From the cell containing the given text, extract its center point as (X, Y) coordinate. 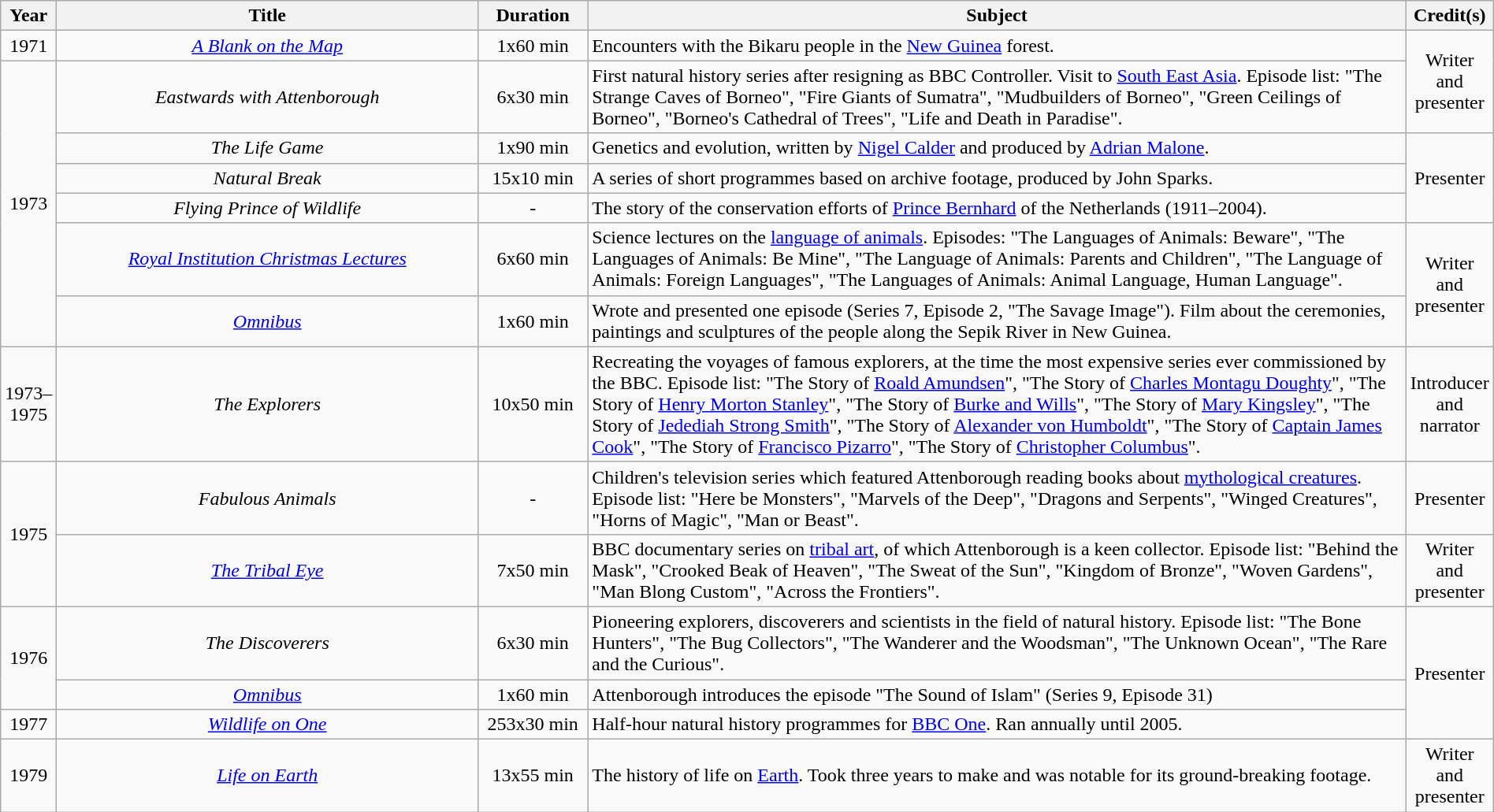
13x55 min (533, 776)
Year (28, 16)
Introducer and narrator (1450, 404)
The history of life on Earth. Took three years to make and was notable for its ground-breaking footage. (997, 776)
Eastwards with Attenborough (268, 97)
Subject (997, 16)
Wildlife on One (268, 725)
Genetics and evolution, written by Nigel Calder and produced by Adrian Malone. (997, 148)
Fabulous Animals (268, 498)
The Tribal Eye (268, 570)
Natural Break (268, 178)
Duration (533, 16)
1973 (28, 203)
The Life Game (268, 148)
Credit(s) (1450, 16)
Half-hour natural history programmes for BBC One. Ran annually until 2005. (997, 725)
15x10 min (533, 178)
Life on Earth (268, 776)
253x30 min (533, 725)
The Discoverers (268, 643)
1976 (28, 658)
Royal Institution Christmas Lectures (268, 259)
The story of the conservation efforts of Prince Bernhard of the Netherlands (1911–2004). (997, 208)
Title (268, 16)
Flying Prince of Wildlife (268, 208)
Attenborough introduces the episode "The Sound of Islam" (Series 9, Episode 31) (997, 694)
A series of short programmes based on archive footage, produced by John Sparks. (997, 178)
1975 (28, 534)
Encounters with the Bikaru people in the New Guinea forest. (997, 46)
1977 (28, 725)
The Explorers (268, 404)
10x50 min (533, 404)
6x60 min (533, 259)
A Blank on the Map (268, 46)
1971 (28, 46)
1979 (28, 776)
7x50 min (533, 570)
1x90 min (533, 148)
1973–1975 (28, 404)
